Return the (X, Y) coordinate for the center point of the cell that contains the specified text.  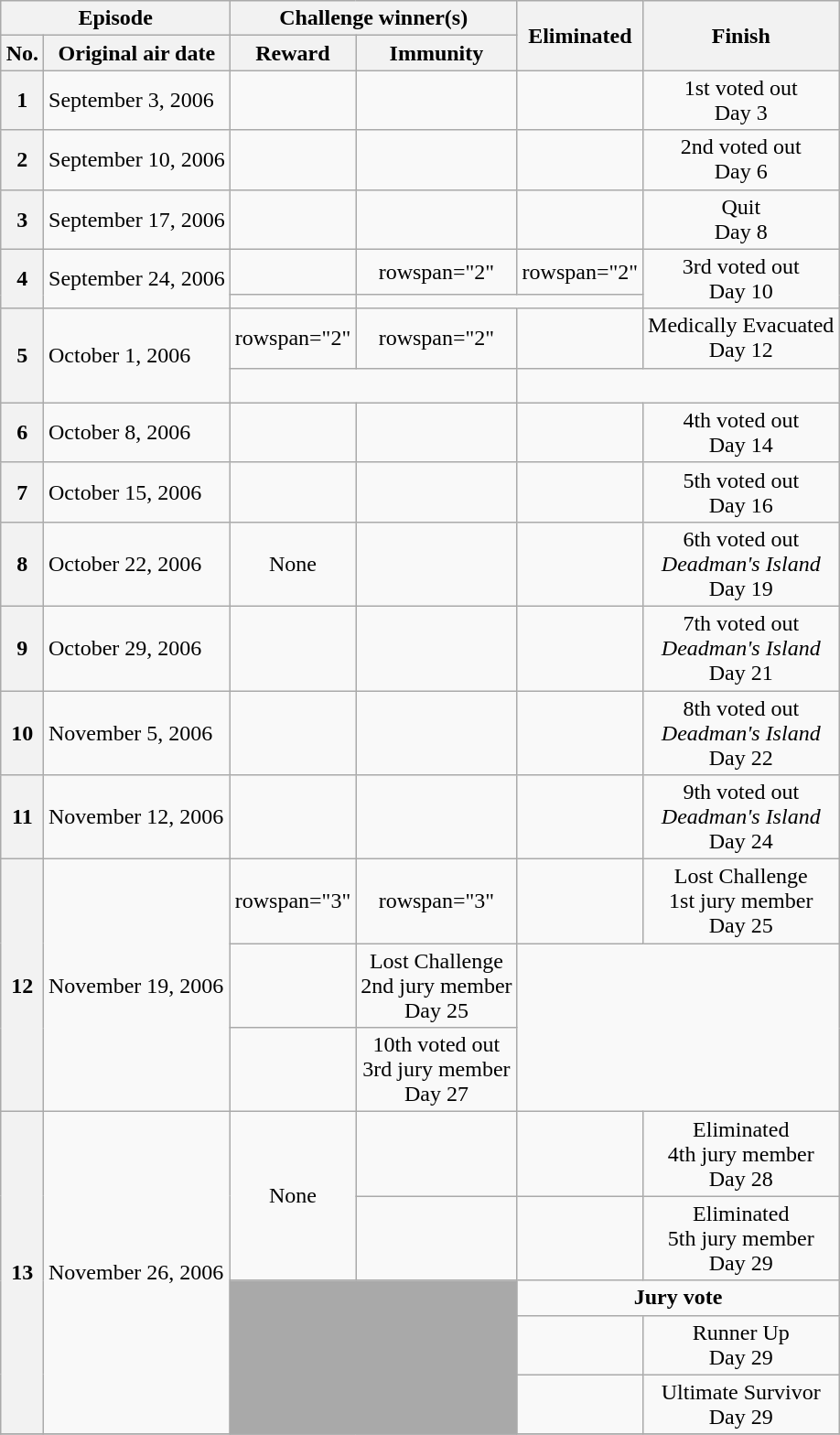
October 8, 2006 (137, 432)
1 (22, 101)
Reward (293, 53)
November 12, 2006 (137, 817)
8 (22, 564)
Challenge winner(s) (373, 18)
Immunity (436, 53)
Episode (115, 18)
September 3, 2006 (137, 101)
3rd voted outDay 10 (741, 278)
QuitDay 8 (741, 220)
2nd voted outDay 6 (741, 159)
7th voted outDeadman's IslandDay 21 (741, 648)
8th voted outDeadman's IslandDay 22 (741, 732)
September 10, 2006 (137, 159)
Lost Challenge2nd jury memberDay 25 (436, 986)
November 26, 2006 (137, 1273)
2 (22, 159)
Eliminated (580, 36)
9th voted outDeadman's IslandDay 24 (741, 817)
Lost Challenge1st jury memberDay 25 (741, 901)
9 (22, 648)
10 (22, 732)
3 (22, 220)
Jury vote (678, 1298)
September 17, 2006 (137, 220)
Eliminated4th jury memberDay 28 (741, 1154)
Runner UpDay 29 (741, 1345)
Finish (741, 36)
6 (22, 432)
4 (22, 278)
November 19, 2006 (137, 986)
No. (22, 53)
October 22, 2006 (137, 564)
11 (22, 817)
Ultimate SurvivorDay 29 (741, 1404)
12 (22, 986)
Eliminated5th jury memberDay 29 (741, 1238)
5th voted outDay 16 (741, 492)
1st voted outDay 3 (741, 101)
Original air date (137, 53)
October 29, 2006 (137, 648)
10th voted out3rd jury memberDay 27 (436, 1070)
4th voted outDay 14 (741, 432)
6th voted outDeadman's IslandDay 19 (741, 564)
5 (22, 355)
November 5, 2006 (137, 732)
13 (22, 1273)
Medically EvacuatedDay 12 (741, 339)
7 (22, 492)
September 24, 2006 (137, 278)
October 15, 2006 (137, 492)
October 1, 2006 (137, 355)
